Find where the given text appears and provide that cell's center as [x, y] coordinate. 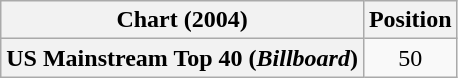
50 [410, 58]
Position [410, 20]
US Mainstream Top 40 (Billboard) [182, 58]
Chart (2004) [182, 20]
